Scan for the cell matching the given text and deliver its (X, Y) coordinate at center. 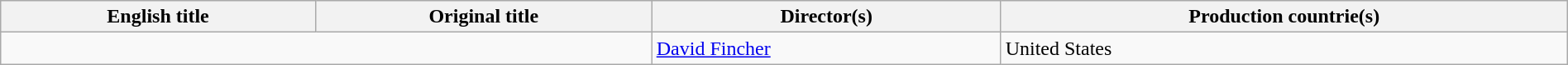
Director(s) (826, 17)
Original title (483, 17)
English title (159, 17)
Production countrie(s) (1284, 17)
David Fincher (826, 48)
United States (1284, 48)
